For the text-containing cell, return its midpoint in (x, y) coordinate format. 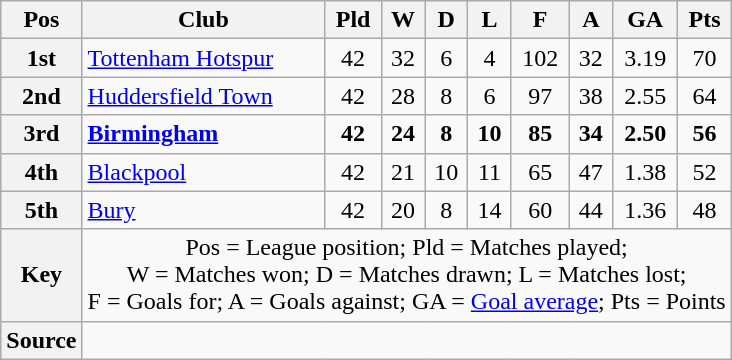
1st (42, 58)
L (490, 20)
56 (704, 134)
D (446, 20)
47 (590, 172)
4th (42, 172)
5th (42, 210)
24 (402, 134)
GA (644, 20)
2.50 (644, 134)
14 (490, 210)
52 (704, 172)
Huddersfield Town (204, 96)
Source (42, 340)
2.55 (644, 96)
20 (402, 210)
2nd (42, 96)
Key (42, 275)
11 (490, 172)
Pts (704, 20)
F (540, 20)
44 (590, 210)
38 (590, 96)
4 (490, 58)
48 (704, 210)
Tottenham Hotspur (204, 58)
Club (204, 20)
Pos (42, 20)
1.36 (644, 210)
Blackpool (204, 172)
Birmingham (204, 134)
W (402, 20)
21 (402, 172)
34 (590, 134)
64 (704, 96)
60 (540, 210)
97 (540, 96)
Bury (204, 210)
3rd (42, 134)
A (590, 20)
1.38 (644, 172)
65 (540, 172)
85 (540, 134)
3.19 (644, 58)
70 (704, 58)
28 (402, 96)
Pld (353, 20)
102 (540, 58)
